Scan for the cell matching the given text and deliver its [x, y] coordinate at center. 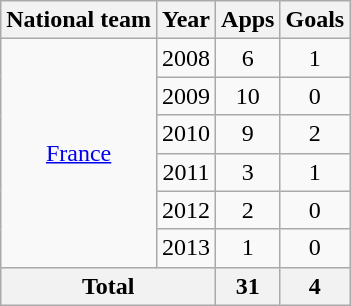
2013 [186, 248]
Apps [248, 20]
2011 [186, 172]
Goals [315, 20]
France [79, 153]
31 [248, 286]
9 [248, 134]
2012 [186, 210]
2010 [186, 134]
Total [108, 286]
6 [248, 58]
3 [248, 172]
2008 [186, 58]
10 [248, 96]
4 [315, 286]
2009 [186, 96]
Year [186, 20]
National team [79, 20]
